For the text-containing cell, return its midpoint in (x, y) coordinate format. 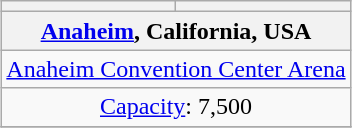
Anaheim Convention Center Arena (176, 69)
Capacity: 7,500 (176, 107)
Anaheim, California, USA (176, 31)
